Determine the [x, y] coordinate at the center of the cell enclosing the given text.  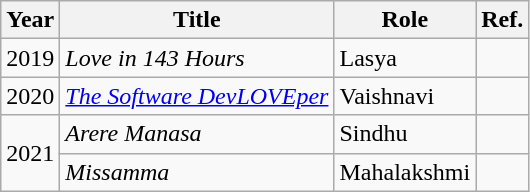
Lasya [405, 58]
Role [405, 20]
Title [197, 20]
2021 [30, 153]
Vaishnavi [405, 96]
Ref. [502, 20]
Mahalakshmi [405, 172]
Missamma [197, 172]
The Software DevLOVEper [197, 96]
Year [30, 20]
2019 [30, 58]
Love in 143 Hours [197, 58]
Arere Manasa [197, 134]
2020 [30, 96]
Sindhu [405, 134]
